Find where the given text appears and provide that cell's center as [X, Y] coordinate. 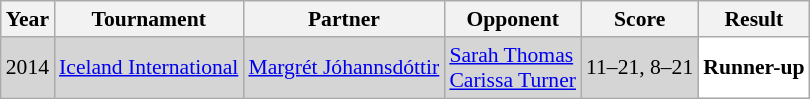
Opponent [512, 19]
11–21, 8–21 [640, 68]
Margrét Jóhannsdóttir [344, 68]
Iceland International [148, 68]
Sarah Thomas Carissa Turner [512, 68]
Partner [344, 19]
Result [754, 19]
Score [640, 19]
Tournament [148, 19]
Year [28, 19]
Runner-up [754, 68]
2014 [28, 68]
